Provide the (x, y) coordinate of the cell's center where the given text is located.  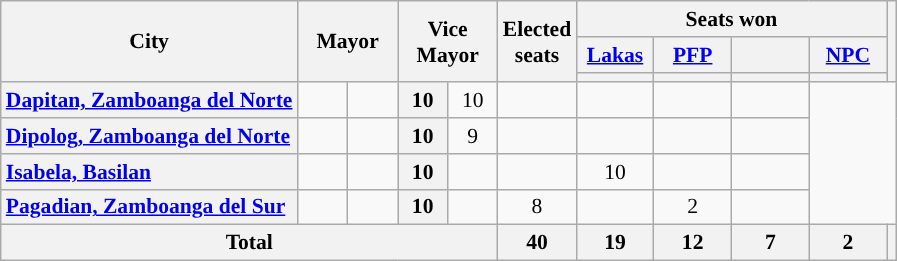
Total (250, 243)
9 (473, 136)
PFP (693, 55)
19 (615, 243)
12 (693, 243)
Electedseats (537, 42)
Vice Mayor (448, 42)
NPC (848, 55)
Isabela, Basilan (150, 172)
Lakas (615, 55)
Dapitan, Zamboanga del Norte (150, 101)
Dipolog, Zamboanga del Norte (150, 136)
Mayor (348, 42)
7 (770, 243)
Seats won (731, 19)
8 (537, 207)
40 (537, 243)
City (150, 42)
Pagadian, Zamboanga del Sur (150, 207)
